Search for the cell housing the specified text and yield its [x, y] center coordinate. 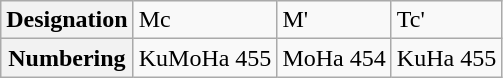
MoHa 454 [334, 58]
Mc [205, 20]
KuMoHa 455 [205, 58]
Numbering [67, 58]
Tc' [446, 20]
KuHa 455 [446, 58]
M' [334, 20]
Designation [67, 20]
